Determine the [X, Y] coordinate at the center of the cell enclosing the given text.  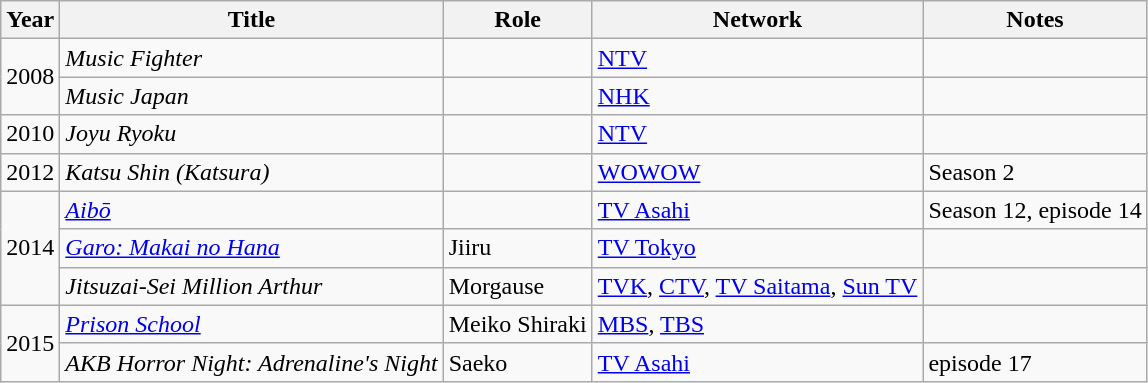
Music Fighter [252, 58]
MBS, TBS [758, 324]
Morgause [518, 286]
AKB Horror Night: Adrenaline's Night [252, 362]
2012 [30, 172]
2010 [30, 134]
2014 [30, 248]
TV Tokyo [758, 248]
2015 [30, 343]
Music Japan [252, 96]
Jitsuzai-Sei Million Arthur [252, 286]
NHK [758, 96]
Katsu Shin (Katsura) [252, 172]
Jiiru [518, 248]
Aibō [252, 210]
Season 12, episode 14 [1035, 210]
Garo: Makai no Hana [252, 248]
TVK, CTV, TV Saitama, Sun TV [758, 286]
episode 17 [1035, 362]
Notes [1035, 20]
Network [758, 20]
Year [30, 20]
Joyu Ryoku [252, 134]
Season 2 [1035, 172]
Meiko Shiraki [518, 324]
WOWOW [758, 172]
Role [518, 20]
Title [252, 20]
Prison School [252, 324]
2008 [30, 77]
Saeko [518, 362]
